Determine the (X, Y) coordinate at the center of the cell enclosing the given text.  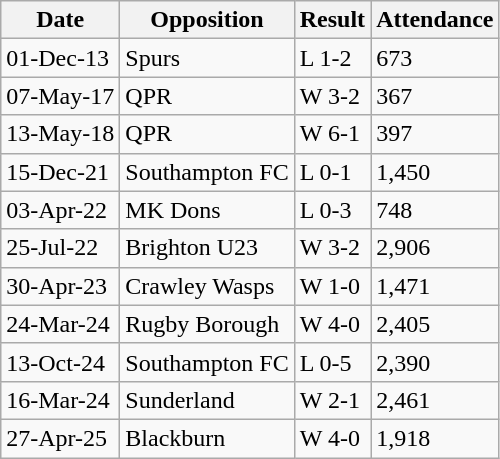
397 (435, 134)
2,906 (435, 248)
13-Oct-24 (60, 362)
MK Dons (207, 210)
673 (435, 58)
Result (332, 20)
Spurs (207, 58)
Brighton U23 (207, 248)
30-Apr-23 (60, 286)
13-May-18 (60, 134)
1,918 (435, 438)
Date (60, 20)
L 0-3 (332, 210)
1,471 (435, 286)
2,390 (435, 362)
Sunderland (207, 400)
15-Dec-21 (60, 172)
748 (435, 210)
24-Mar-24 (60, 324)
L 0-1 (332, 172)
W 1-0 (332, 286)
1,450 (435, 172)
01-Dec-13 (60, 58)
2,461 (435, 400)
25-Jul-22 (60, 248)
Attendance (435, 20)
Opposition (207, 20)
Crawley Wasps (207, 286)
03-Apr-22 (60, 210)
367 (435, 96)
07-May-17 (60, 96)
2,405 (435, 324)
Blackburn (207, 438)
L 1-2 (332, 58)
27-Apr-25 (60, 438)
W 2-1 (332, 400)
16-Mar-24 (60, 400)
W 6-1 (332, 134)
L 0-5 (332, 362)
Rugby Borough (207, 324)
